Return (x, y) of the center of cell containing provided text 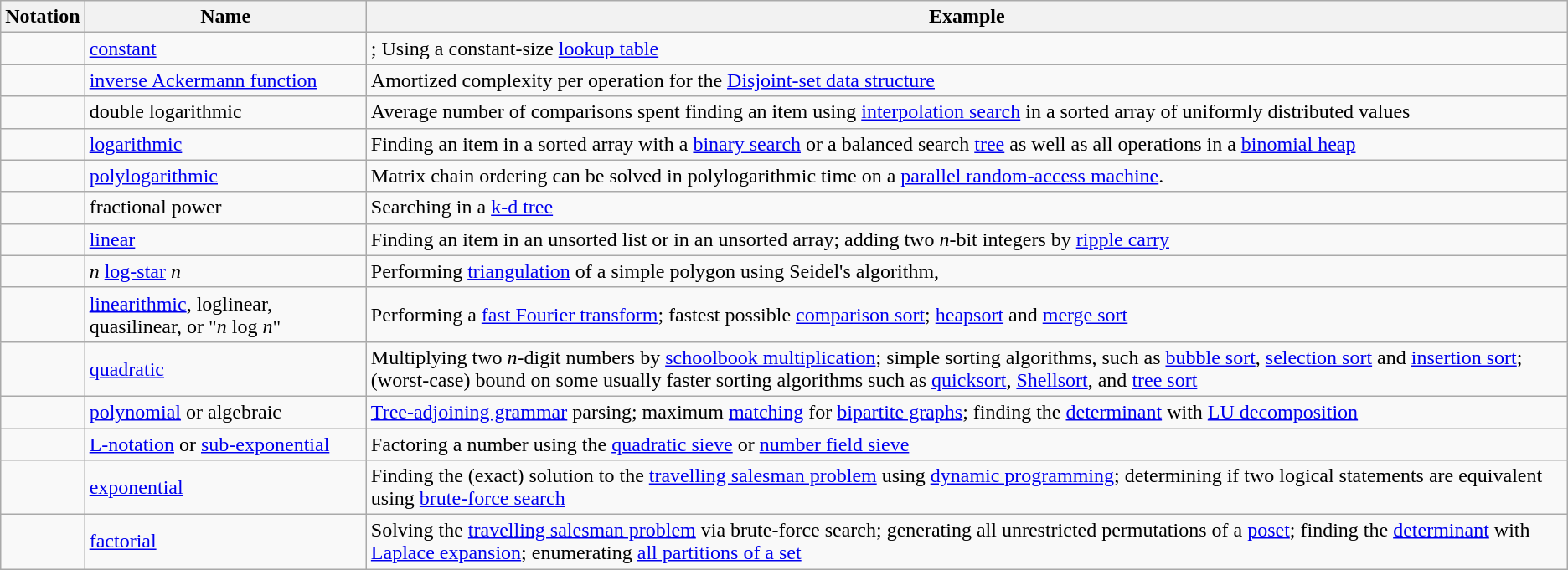
Notation (43, 17)
Performing triangulation of a simple polygon using Seidel's algorithm, (967, 271)
Example (967, 17)
Finding an item in a sorted array with a binary search or a balanced search tree as well as all operations in a binomial heap (967, 144)
L-notation or sub-exponential (225, 444)
Searching in a k-d tree (967, 208)
Performing a fast Fourier transform; fastest possible comparison sort; heapsort and merge sort (967, 315)
logarithmic (225, 144)
polynomial or algebraic (225, 412)
n log-star n (225, 271)
constant (225, 49)
Matrix chain ordering can be solved in polylogarithmic time on a parallel random-access machine. (967, 176)
Name (225, 17)
linear (225, 239)
quadratic (225, 368)
Finding an item in an unsorted list or in an unsorted array; adding two n-bit integers by ripple carry (967, 239)
fractional power (225, 208)
linearithmic, loglinear, quasilinear, or "n log n" (225, 315)
polylogarithmic (225, 176)
; Using a constant-size lookup table (967, 49)
Factoring a number using the quadratic sieve or number field sieve (967, 444)
exponential (225, 487)
factorial (225, 542)
inverse Ackermann function (225, 80)
Average number of comparisons spent finding an item using interpolation search in a sorted array of uniformly distributed values (967, 112)
Tree-adjoining grammar parsing; maximum matching for bipartite graphs; finding the determinant with LU decomposition (967, 412)
Amortized complexity per operation for the Disjoint-set data structure (967, 80)
double logarithmic (225, 112)
